Detect which cell encompasses the target text, then output its (x, y) center coordinate. 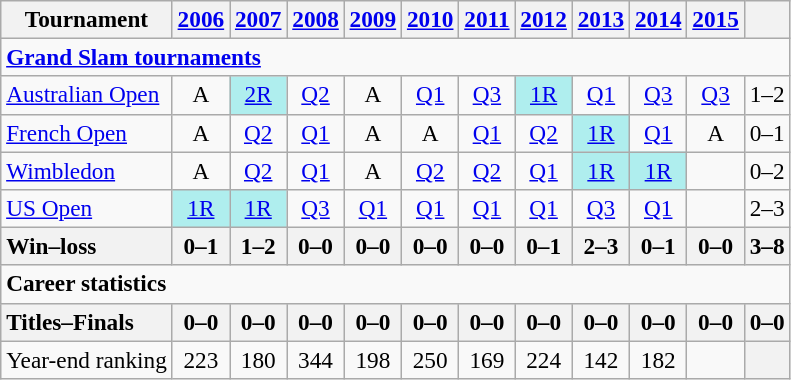
2007 (258, 19)
2R (258, 95)
Tournament (86, 19)
182 (658, 359)
2012 (544, 19)
250 (430, 359)
US Open (86, 208)
2014 (658, 19)
3–8 (767, 246)
0–2 (767, 170)
French Open (86, 133)
344 (316, 359)
Grand Slam tournaments (396, 57)
224 (544, 359)
2006 (200, 19)
Titles–Finals (86, 322)
2010 (430, 19)
2015 (716, 19)
169 (487, 359)
2009 (372, 19)
223 (200, 359)
Win–loss (86, 246)
2008 (316, 19)
2013 (600, 19)
Australian Open (86, 95)
142 (600, 359)
Year-end ranking (86, 359)
198 (372, 359)
Career statistics (396, 284)
2011 (487, 19)
180 (258, 359)
Wimbledon (86, 170)
